From the cell containing the given text, extract its center point as [x, y] coordinate. 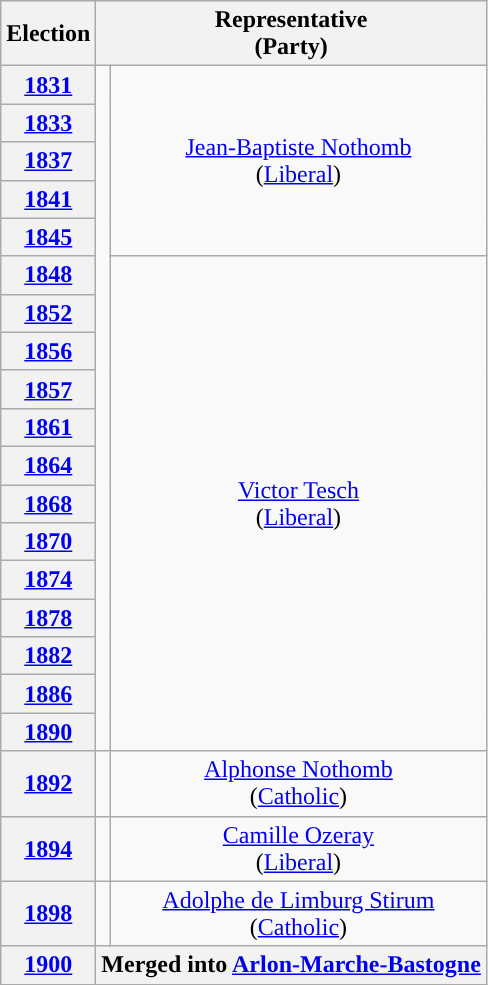
Alphonse Nothomb(Catholic) [298, 784]
1864 [48, 465]
1890 [48, 732]
1861 [48, 427]
1886 [48, 694]
1837 [48, 161]
1848 [48, 275]
1833 [48, 123]
1870 [48, 542]
1857 [48, 389]
1868 [48, 503]
1874 [48, 580]
Representative(Party) [292, 34]
1892 [48, 784]
1878 [48, 618]
Election [48, 34]
1831 [48, 85]
Adolphe de Limburg Stirum(Catholic) [298, 914]
1841 [48, 199]
1898 [48, 914]
Camille Ozeray(Liberal) [298, 848]
Merged into Arlon-Marche-Bastogne [292, 965]
Victor Tesch(Liberal) [298, 504]
1900 [48, 965]
1845 [48, 237]
1882 [48, 656]
1894 [48, 848]
1852 [48, 313]
Jean-Baptiste Nothomb(Liberal) [298, 161]
1856 [48, 351]
